Provide the (X, Y) coordinate of the cell's center where the given text is located.  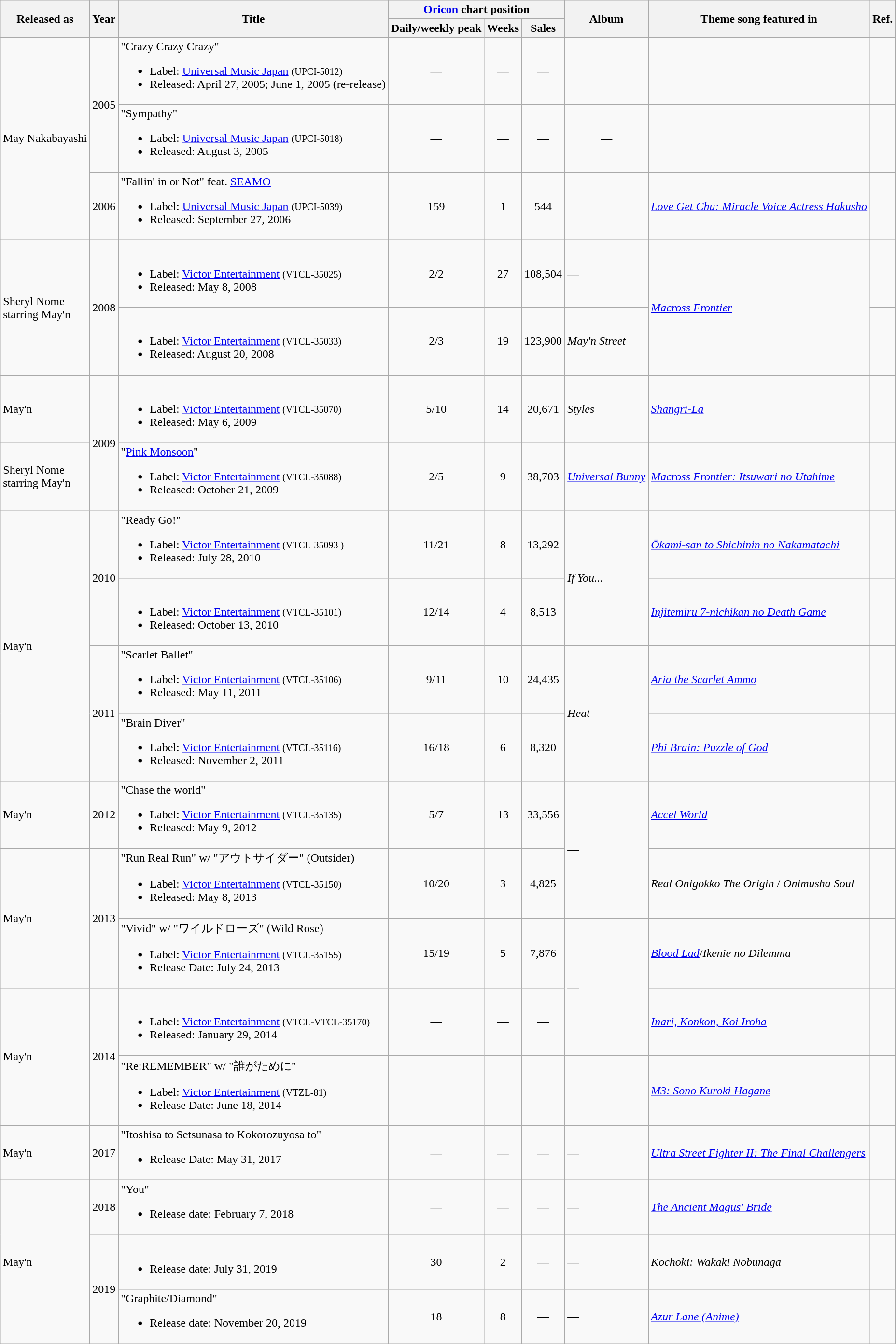
24,435 (544, 679)
"Pink Monsoon"Label: Victor Entertainment (VTCL-35088)Released: October 21, 2009 (253, 476)
"Ready Go!"Label: Victor Entertainment (VTCL-35093 )Released: July 28, 2010 (253, 544)
2019 (104, 1289)
Label: Victor Entertainment (VTCL-35070)Released: May 6, 2009 (253, 409)
5/10 (436, 409)
Love Get Chu: Miracle Voice Actress Hakusho (759, 206)
30 (436, 1262)
Weeks (503, 28)
Heat (606, 713)
Accel World (759, 815)
M3: Sono Kuroki Hagane (759, 1091)
4,825 (544, 883)
Sales (544, 28)
13 (503, 815)
"Chase the world"Label: Victor Entertainment (VTCL-35135)Released: May 9, 2012 (253, 815)
7,876 (544, 953)
108,504 (544, 274)
5 (503, 953)
123,900 (544, 341)
2018 (104, 1207)
If You... (606, 578)
544 (544, 206)
8,513 (544, 612)
"Crazy Crazy Crazy"Label: Universal Music Japan (UPCI-5012)Released: April 27, 2005; June 1, 2005 (re-release) (253, 71)
"Sympathy"Label: Universal Music Japan (UPCI-5018)Released: August 3, 2005 (253, 139)
May Nakabayashi (45, 139)
"You"Release date: February 7, 2018 (253, 1207)
1 (503, 206)
May'n Street (606, 341)
Macross Frontier: Itsuwari no Utahime (759, 476)
15/19 (436, 953)
Ōkami-san to Shichinin no Nakamatachi (759, 544)
Label: Victor Entertainment (VTCL-35025)Released: May 8, 2008 (253, 274)
2012 (104, 815)
Azur Lane (Anime) (759, 1317)
"Vivid" w/ "ワイルドローズ" (Wild Rose)Label: Victor Entertainment (VTCL-35155)Release Date: July 24, 2013 (253, 953)
Daily/weekly peak (436, 28)
"Graphite/Diamond"Release date: November 20, 2019 (253, 1317)
2/5 (436, 476)
5/7 (436, 815)
159 (436, 206)
10 (503, 679)
9/11 (436, 679)
Injitemiru 7-nichikan no Death Game (759, 612)
11/21 (436, 544)
"Re:REMEMBER" w/ "誰がために"Label: Victor Entertainment (VTZL-81)Release Date: June 18, 2014 (253, 1091)
2 (503, 1262)
Theme song featured in (759, 19)
"Itoshisa to Setsunasa to Kokorozuyosa to"Release Date: May 31, 2017 (253, 1153)
Label: Victor Entertainment (VTCL-35033)Released: August 20, 2008 (253, 341)
Shangri-La (759, 409)
12/14 (436, 612)
Title (253, 19)
16/18 (436, 747)
2013 (104, 918)
20,671 (544, 409)
Label: Victor Entertainment (VTCL-VTCL-35170)Released: January 29, 2014 (253, 1022)
9 (503, 476)
Inari, Konkon, Koi Iroha (759, 1022)
10/20 (436, 883)
Released as (45, 19)
Phi Brain: Puzzle of God (759, 747)
33,556 (544, 815)
Kochoki: Wakaki Nobunaga (759, 1262)
2005 (104, 105)
Macross Frontier (759, 308)
"Fallin' in or Not" feat. SEAMOLabel: Universal Music Japan (UPCI-5039)Released: September 27, 2006 (253, 206)
Release date: July 31, 2019 (253, 1262)
13,292 (544, 544)
2/3 (436, 341)
Oricon chart position (476, 10)
Year (104, 19)
Blood Lad/Ikenie no Dilemma (759, 953)
2011 (104, 713)
2017 (104, 1153)
Aria the Scarlet Ammo (759, 679)
27 (503, 274)
2/2 (436, 274)
2008 (104, 308)
4 (503, 612)
"Run Real Run" w/ "アウトサイダー" (Outsider)Label: Victor Entertainment (VTCL-35150)Released: May 8, 2013 (253, 883)
Styles (606, 409)
"Brain Diver"Label: Victor Entertainment (VTCL-35116)Released: November 2, 2011 (253, 747)
Universal Bunny (606, 476)
2014 (104, 1057)
3 (503, 883)
18 (436, 1317)
14 (503, 409)
Real Onigokko The Origin / Onimusha Soul (759, 883)
"Scarlet Ballet"Label: Victor Entertainment (VTCL-35106)Released: May 11, 2011 (253, 679)
38,703 (544, 476)
2009 (104, 443)
2010 (104, 578)
Ref. (882, 19)
19 (503, 341)
The Ancient Magus' Bride (759, 1207)
Ultra Street Fighter II: The Final Challengers (759, 1153)
Album (606, 19)
6 (503, 747)
Label: Victor Entertainment (VTCL-35101)Released: October 13, 2010 (253, 612)
2006 (104, 206)
8,320 (544, 747)
